Provide the [X, Y] coordinate of the cell's center where the given text is located.  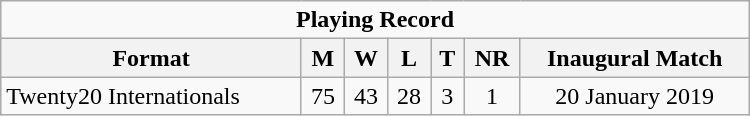
43 [366, 96]
3 [448, 96]
20 January 2019 [634, 96]
28 [410, 96]
1 [492, 96]
Twenty20 Internationals [152, 96]
T [448, 58]
M [322, 58]
W [366, 58]
NR [492, 58]
L [410, 58]
75 [322, 96]
Inaugural Match [634, 58]
Format [152, 58]
Playing Record [375, 20]
